From the cell containing the given text, extract its center point as [x, y] coordinate. 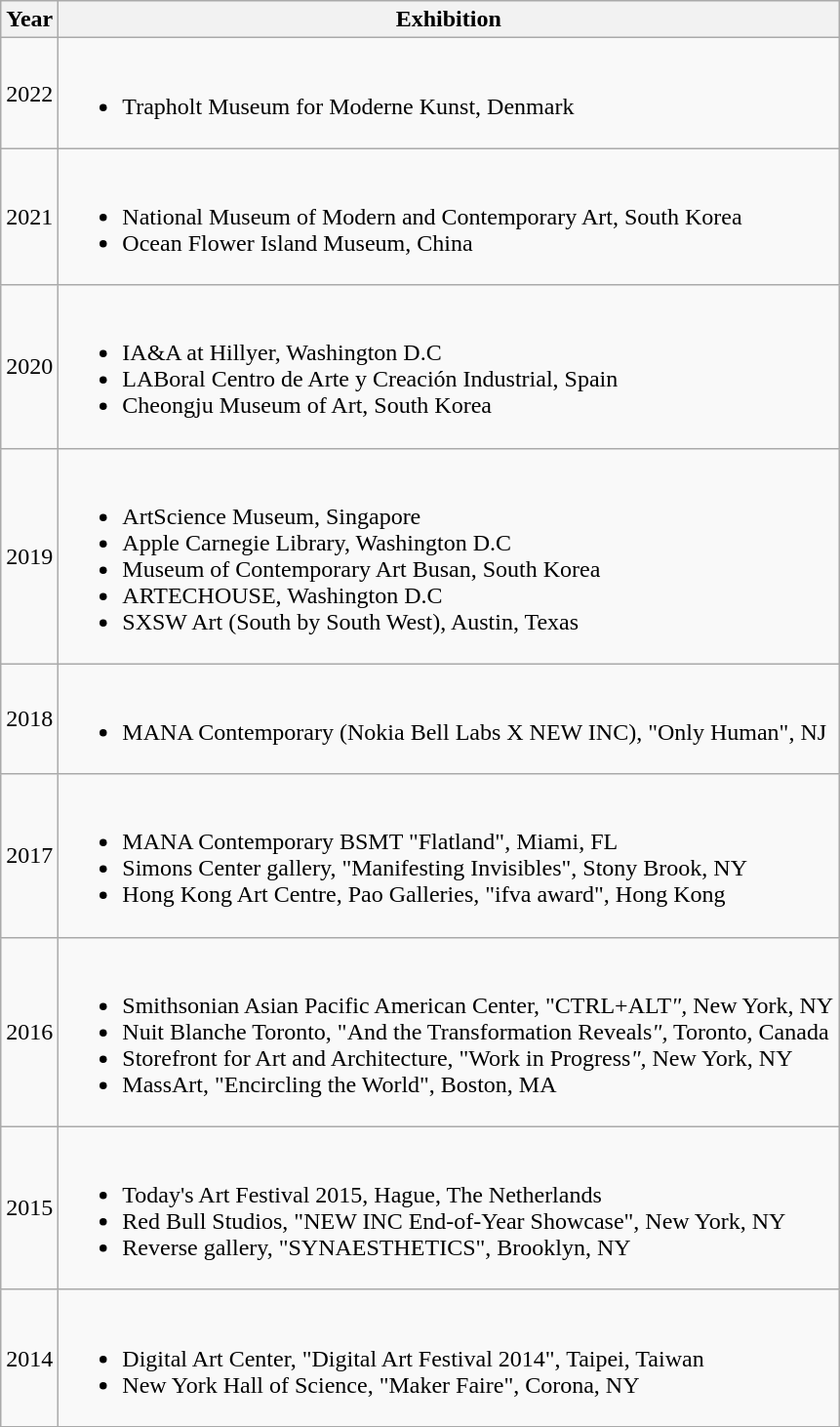
IA&A at Hillyer, Washington D.CLABoral Centro de Arte y Creación Industrial, SpainCheongju Museum of Art, South Korea [449, 367]
Digital Art Center, "Digital Art Festival 2014", Taipei, TaiwanNew York Hall of Science, "Maker Faire", Corona, NY [449, 1358]
2019 [29, 556]
2021 [29, 217]
MANA Contemporary (Nokia Bell Labs X NEW INC), "Only Human", NJ [449, 718]
Year [29, 20]
2022 [29, 94]
2020 [29, 367]
2018 [29, 718]
2015 [29, 1208]
2016 [29, 1032]
2017 [29, 855]
2014 [29, 1358]
National Museum of Modern and Contemporary Art, South KoreaOcean Flower Island Museum, China [449, 217]
Trapholt Museum for Moderne Kunst, Denmark [449, 94]
Exhibition [449, 20]
